Pinpoint the cell where the given text exists, returning its (X, Y) midpoint coordinate. 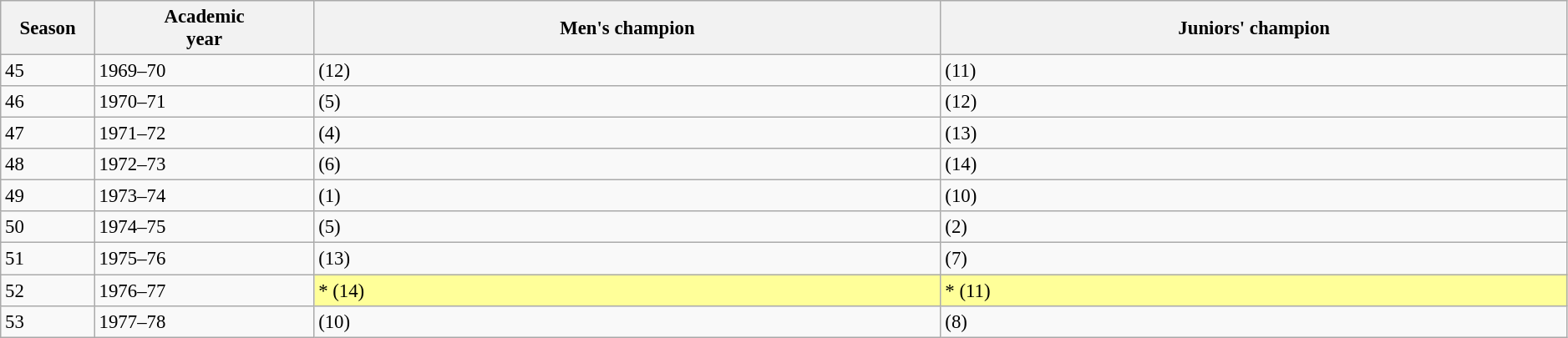
1977–78 (204, 321)
1970–71 (204, 102)
1974–75 (204, 228)
(7) (1254, 259)
45 (48, 71)
1973–74 (204, 196)
1969–70 (204, 71)
Juniors' champion (1254, 28)
(1) (627, 196)
1971–72 (204, 134)
50 (48, 228)
53 (48, 321)
48 (48, 164)
46 (48, 102)
* (14) (627, 290)
47 (48, 134)
(4) (627, 134)
(8) (1254, 321)
1976–77 (204, 290)
1975–76 (204, 259)
* (11) (1254, 290)
(6) (627, 164)
52 (48, 290)
Season (48, 28)
(2) (1254, 228)
51 (48, 259)
Academicyear (204, 28)
(11) (1254, 71)
Men's champion (627, 28)
49 (48, 196)
1972–73 (204, 164)
(14) (1254, 164)
